Locate the cell with the specified text and output its [x, y] center coordinate. 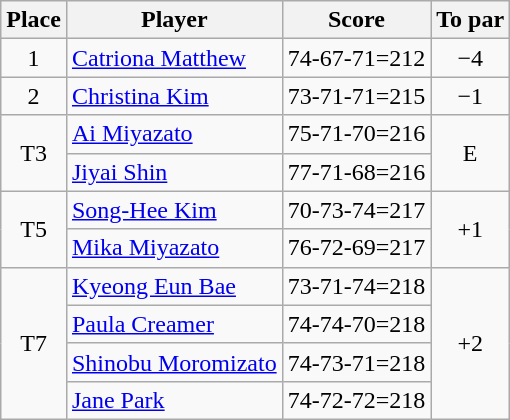
73-71-74=218 [356, 286]
−4 [470, 58]
Kyeong Eun Bae [174, 286]
E [470, 153]
75-71-70=216 [356, 134]
1 [34, 58]
76-72-69=217 [356, 248]
Shinobu Moromizato [174, 362]
T5 [34, 229]
Christina Kim [174, 96]
Place [34, 20]
74-73-71=218 [356, 362]
74-74-70=218 [356, 324]
74-72-72=218 [356, 400]
+2 [470, 343]
2 [34, 96]
To par [470, 20]
Catriona Matthew [174, 58]
T3 [34, 153]
Mika Miyazato [174, 248]
Jiyai Shin [174, 172]
74-67-71=212 [356, 58]
Player [174, 20]
70-73-74=217 [356, 210]
Jane Park [174, 400]
Score [356, 20]
Paula Creamer [174, 324]
Ai Miyazato [174, 134]
77-71-68=216 [356, 172]
73-71-71=215 [356, 96]
T7 [34, 343]
Song-Hee Kim [174, 210]
+1 [470, 229]
−1 [470, 96]
